For the text-containing cell, return its midpoint in [x, y] coordinate format. 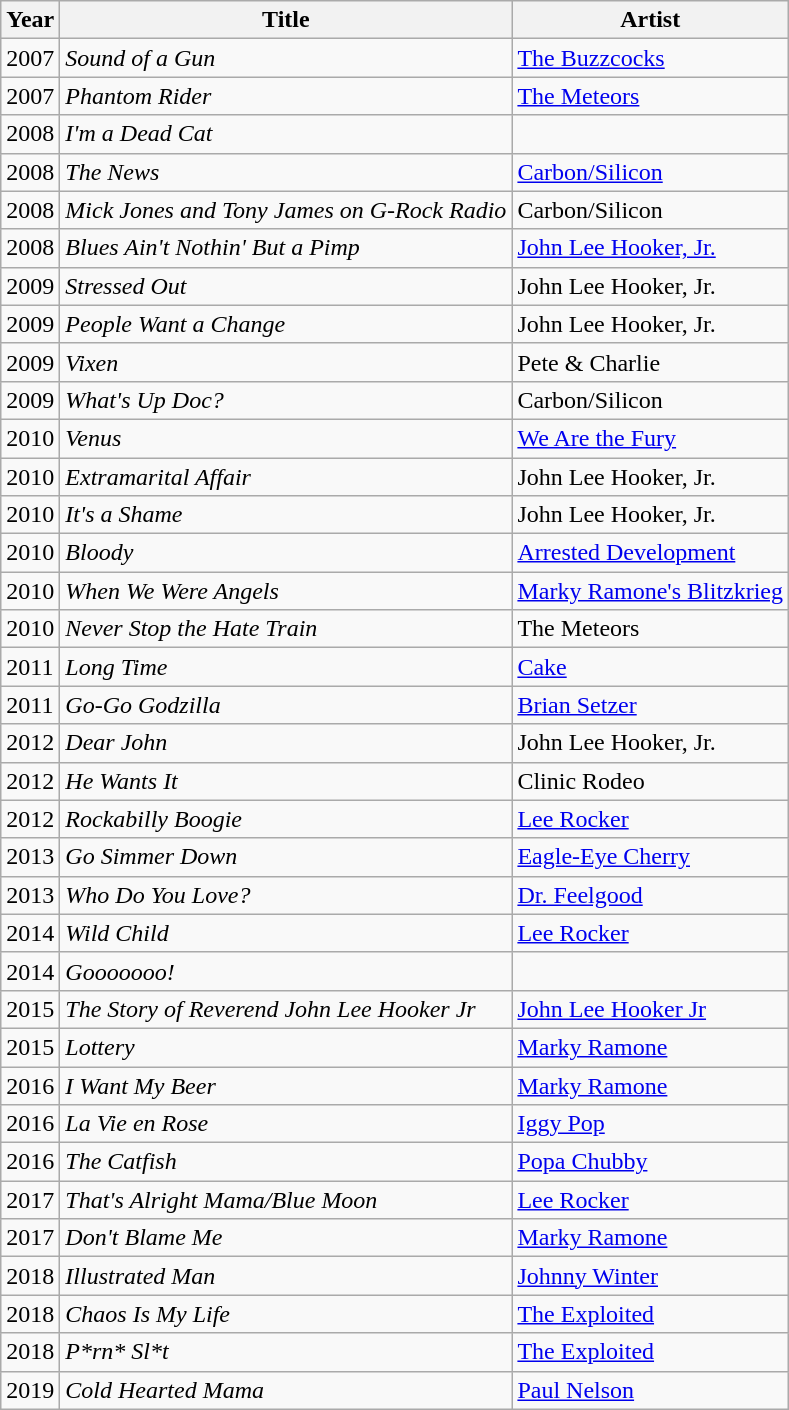
Long Time [286, 667]
La Vie en Rose [286, 1124]
Dr. Feelgood [650, 895]
It's a Shame [286, 515]
Johnny Winter [650, 1276]
Extramarital Affair [286, 477]
The News [286, 172]
That's Alright Mama/Blue Moon [286, 1200]
Year [30, 20]
Iggy Pop [650, 1124]
Eagle-Eye Cherry [650, 857]
Gooooooo! [286, 971]
P*rn* Sl*t [286, 1352]
Never Stop the Hate Train [286, 629]
Vixen [286, 362]
People Want a Change [286, 324]
Blues Ain't Nothin' But a Pimp [286, 248]
Marky Ramone's Blitzkrieg [650, 591]
Go Simmer Down [286, 857]
Popa Chubby [650, 1162]
Pete & Charlie [650, 362]
Go-Go Godzilla [286, 705]
We Are the Fury [650, 438]
Wild Child [286, 933]
I'm a Dead Cat [286, 134]
Artist [650, 20]
Cake [650, 667]
Chaos Is My Life [286, 1314]
The Buzzcocks [650, 58]
Brian Setzer [650, 705]
2019 [30, 1390]
Arrested Development [650, 553]
Phantom Rider [286, 96]
Cold Hearted Mama [286, 1390]
Lottery [286, 1047]
Don't Blame Me [286, 1238]
Stressed Out [286, 286]
Mick Jones and Tony James on G-Rock Radio [286, 210]
The Catfish [286, 1162]
The Story of Reverend John Lee Hooker Jr [286, 1009]
He Wants It [286, 781]
Who Do You Love? [286, 895]
John Lee Hooker Jr [650, 1009]
Paul Nelson [650, 1390]
Venus [286, 438]
Illustrated Man [286, 1276]
Dear John [286, 743]
Clinic Rodeo [650, 781]
Title [286, 20]
Rockabilly Boogie [286, 819]
What's Up Doc? [286, 400]
When We Were Angels [286, 591]
Bloody [286, 553]
I Want My Beer [286, 1085]
Sound of a Gun [286, 58]
